Detect which cell encompasses the target text, then output its (x, y) center coordinate. 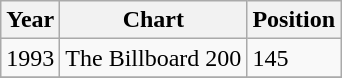
Position (294, 20)
Chart (154, 20)
145 (294, 58)
The Billboard 200 (154, 58)
1993 (30, 58)
Year (30, 20)
